Extract the (x, y) coordinate from the center of the cell holding the provided text.  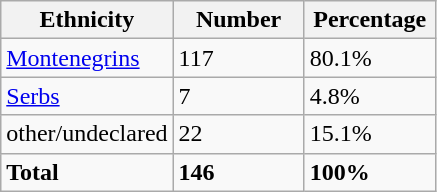
117 (238, 58)
Serbs (87, 96)
other/undeclared (87, 134)
146 (238, 172)
Number (238, 20)
4.8% (370, 96)
15.1% (370, 134)
Ethnicity (87, 20)
100% (370, 172)
Total (87, 172)
80.1% (370, 58)
Percentage (370, 20)
22 (238, 134)
7 (238, 96)
Montenegrins (87, 58)
